Capture the cell that displays the provided text and extract its (X, Y) central coordinate. 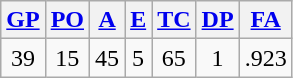
E (138, 20)
5 (138, 58)
PO (67, 20)
TC (174, 20)
GP (23, 20)
A (108, 20)
1 (218, 58)
.923 (266, 58)
45 (108, 58)
15 (67, 58)
FA (266, 20)
39 (23, 58)
DP (218, 20)
65 (174, 58)
